For the text-containing cell, return its midpoint in [X, Y] coordinate format. 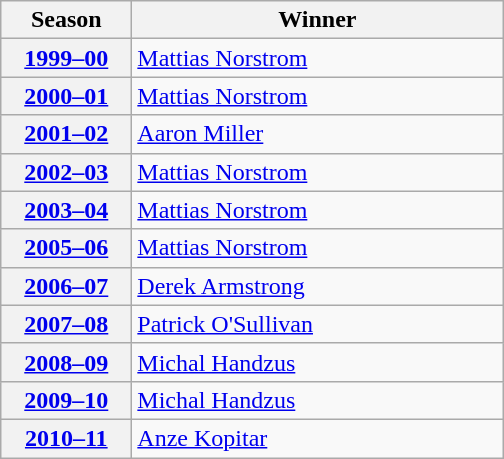
2001–02 [66, 134]
2005–06 [66, 248]
Patrick O'Sullivan [318, 324]
Anze Kopitar [318, 438]
2000–01 [66, 96]
2007–08 [66, 324]
Derek Armstrong [318, 286]
Aaron Miller [318, 134]
Winner [318, 20]
Season [66, 20]
1999–00 [66, 58]
2009–10 [66, 400]
2002–03 [66, 172]
2008–09 [66, 362]
2003–04 [66, 210]
2006–07 [66, 286]
2010–11 [66, 438]
